Output the (X, Y) coordinate of the center of the cell containing the given text.  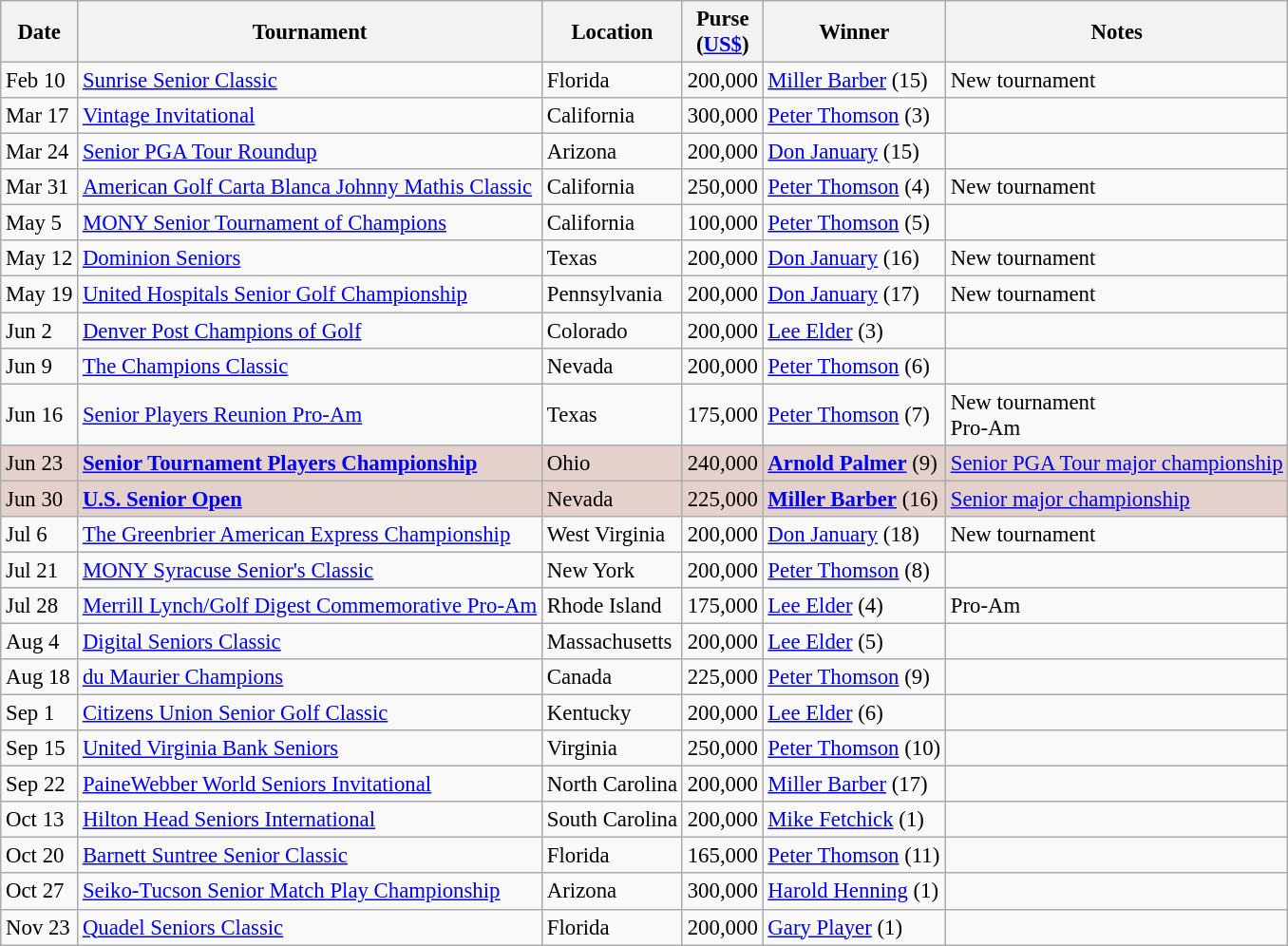
Lee Elder (4) (854, 606)
Senior PGA Tour Roundup (310, 152)
United Virginia Bank Seniors (310, 748)
May 12 (40, 259)
Senior Players Reunion Pro-Am (310, 414)
Lee Elder (3) (854, 331)
Ohio (613, 463)
Jun 9 (40, 366)
Feb 10 (40, 81)
Peter Thomson (11) (854, 856)
Peter Thomson (7) (854, 414)
Oct 20 (40, 856)
MONY Senior Tournament of Champions (310, 223)
West Virginia (613, 535)
Don January (15) (854, 152)
Pennsylvania (613, 294)
Peter Thomson (4) (854, 187)
Citizens Union Senior Golf Classic (310, 713)
Seiko-Tucson Senior Match Play Championship (310, 892)
Don January (16) (854, 259)
Oct 27 (40, 892)
South Carolina (613, 820)
Sep 15 (40, 748)
Mar 24 (40, 152)
Gary Player (1) (854, 927)
The Greenbrier American Express Championship (310, 535)
MONY Syracuse Senior's Classic (310, 570)
Jun 30 (40, 499)
Arnold Palmer (9) (854, 463)
Lee Elder (6) (854, 713)
Denver Post Champions of Golf (310, 331)
Jun 2 (40, 331)
Sunrise Senior Classic (310, 81)
United Hospitals Senior Golf Championship (310, 294)
Mar 31 (40, 187)
Peter Thomson (8) (854, 570)
Aug 18 (40, 677)
Location (613, 32)
Miller Barber (15) (854, 81)
May 5 (40, 223)
May 19 (40, 294)
Date (40, 32)
Don January (18) (854, 535)
Aug 4 (40, 641)
Miller Barber (17) (854, 785)
Purse(US$) (722, 32)
Don January (17) (854, 294)
New tournamentPro-Am (1116, 414)
Jul 6 (40, 535)
PaineWebber World Seniors Invitational (310, 785)
Sep 1 (40, 713)
Peter Thomson (6) (854, 366)
Harold Henning (1) (854, 892)
Mike Fetchick (1) (854, 820)
Dominion Seniors (310, 259)
Peter Thomson (10) (854, 748)
Rhode Island (613, 606)
The Champions Classic (310, 366)
American Golf Carta Blanca Johnny Mathis Classic (310, 187)
Pro-Am (1116, 606)
du Maurier Champions (310, 677)
Peter Thomson (9) (854, 677)
Winner (854, 32)
Jul 21 (40, 570)
New York (613, 570)
Jun 23 (40, 463)
Merrill Lynch/Golf Digest Commemorative Pro-Am (310, 606)
Senior Tournament Players Championship (310, 463)
Nov 23 (40, 927)
Barnett Suntree Senior Classic (310, 856)
Quadel Seniors Classic (310, 927)
Notes (1116, 32)
165,000 (722, 856)
North Carolina (613, 785)
Senior PGA Tour major championship (1116, 463)
Oct 13 (40, 820)
Canada (613, 677)
Hilton Head Seniors International (310, 820)
Jul 28 (40, 606)
240,000 (722, 463)
Peter Thomson (5) (854, 223)
Virginia (613, 748)
Kentucky (613, 713)
Miller Barber (16) (854, 499)
Senior major championship (1116, 499)
Vintage Invitational (310, 116)
Colorado (613, 331)
100,000 (722, 223)
Peter Thomson (3) (854, 116)
Digital Seniors Classic (310, 641)
Massachusetts (613, 641)
Mar 17 (40, 116)
Jun 16 (40, 414)
Tournament (310, 32)
Lee Elder (5) (854, 641)
Sep 22 (40, 785)
U.S. Senior Open (310, 499)
